Pinpoint the cell where the given text exists, returning its (x, y) midpoint coordinate. 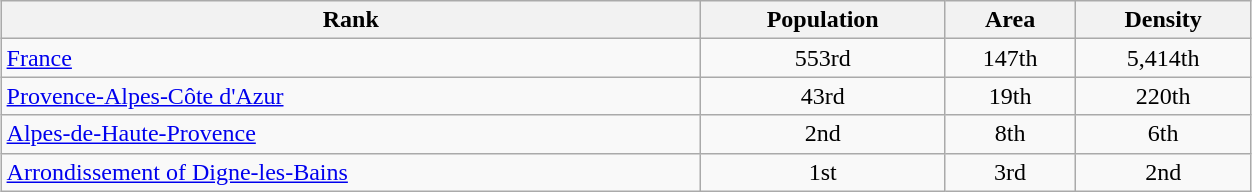
147th (1010, 58)
Density (1163, 20)
220th (1163, 96)
19th (1010, 96)
Area (1010, 20)
43rd (823, 96)
8th (1010, 134)
Rank (350, 20)
1st (823, 172)
Population (823, 20)
France (350, 58)
Provence-Alpes-Côte d'Azur (350, 96)
5,414th (1163, 58)
6th (1163, 134)
Alpes-de-Haute-Provence (350, 134)
553rd (823, 58)
3rd (1010, 172)
Arrondissement of Digne-les-Bains (350, 172)
